From the cell containing the given text, extract its center point as [x, y] coordinate. 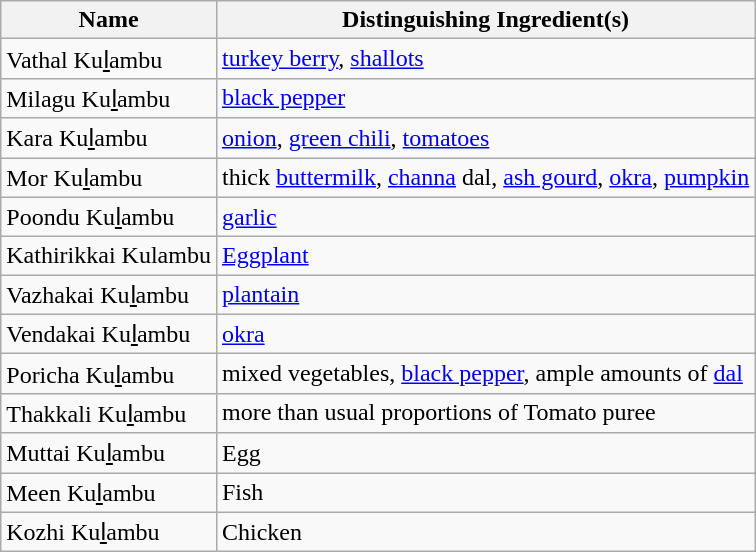
plantain [485, 295]
more than usual proportions of Tomato puree [485, 413]
Fish [485, 492]
Vendakai Kuḻambu [109, 334]
Thakkali Kuḻambu [109, 413]
Meen Kuḻambu [109, 492]
Vathal Kuḻambu [109, 59]
Egg [485, 453]
Chicken [485, 532]
Kathirikkai Kulambu [109, 256]
Eggplant [485, 256]
Poricha Kuḻambu [109, 374]
Kozhi Kuḻambu [109, 532]
thick buttermilk, channa dal, ash gourd, okra, pumpkin [485, 178]
Vazhakai Kuḻambu [109, 295]
turkey berry, shallots [485, 59]
black pepper [485, 98]
okra [485, 334]
Poondu Kuḻambu [109, 217]
Muttai Kuḻambu [109, 453]
Kara Kuḻambu [109, 138]
garlic [485, 217]
Mor Kuḻambu [109, 178]
Milagu Kuḻambu [109, 98]
mixed vegetables, black pepper, ample amounts of dal [485, 374]
onion, green chili, tomatoes [485, 138]
Distinguishing Ingredient(s) [485, 20]
Name [109, 20]
